Pinpoint the cell where the given text exists, returning its [x, y] midpoint coordinate. 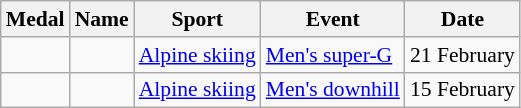
Name [102, 19]
Men's super-G [333, 55]
Sport [198, 19]
Date [462, 19]
Event [333, 19]
Medal [36, 19]
15 February [462, 90]
21 February [462, 55]
Men's downhill [333, 90]
